Pinpoint the cell where the given text exists, returning its (X, Y) midpoint coordinate. 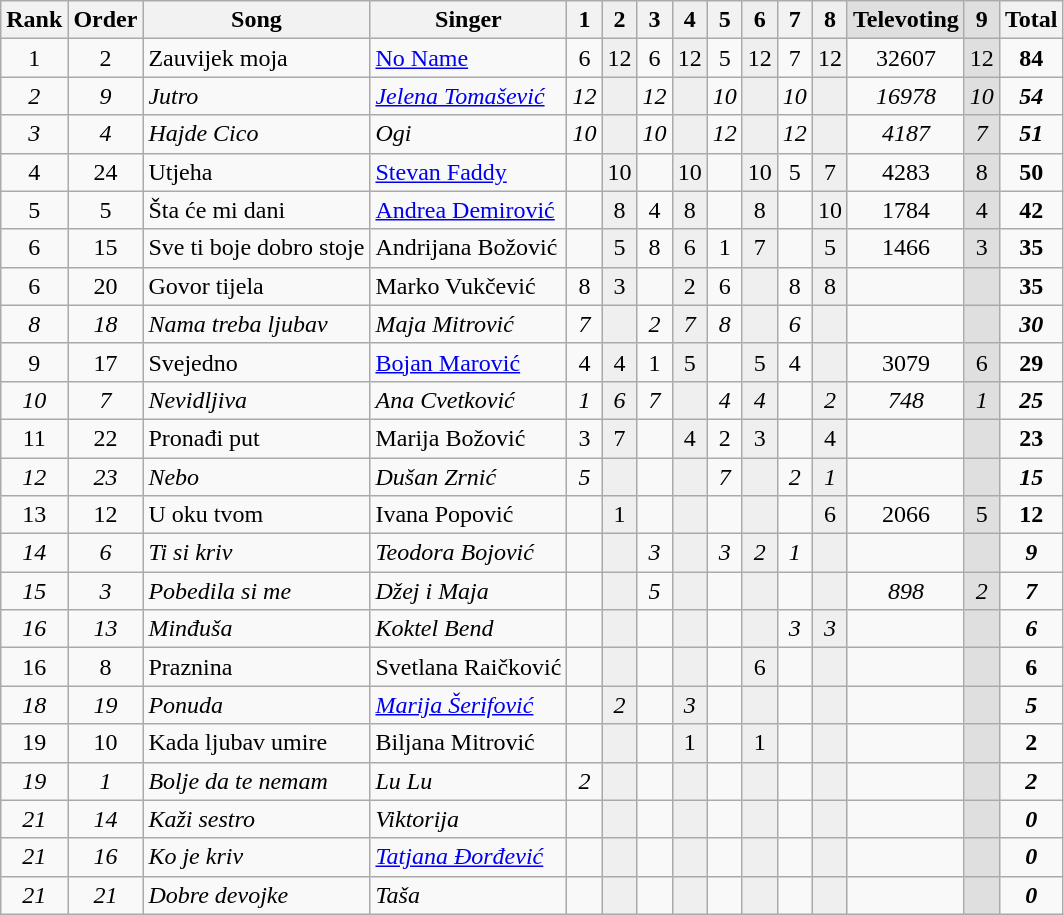
Utjeha (256, 172)
Šta će mi dani (256, 210)
Nama treba ljubav (256, 324)
U oku tvom (256, 515)
Marko Vukčević (468, 286)
24 (106, 172)
51 (1031, 134)
Marija Šerifović (468, 705)
11 (34, 438)
898 (906, 591)
Praznina (256, 667)
Ti si kriv (256, 553)
Singer (468, 20)
Bojan Marović (468, 362)
Govor tijela (256, 286)
Dušan Zrnić (468, 477)
Kada ljubav umire (256, 743)
Marija Božović (468, 438)
4187 (906, 134)
Tatjana Đorđević (468, 857)
42 (1031, 210)
54 (1031, 96)
Pobedila si me (256, 591)
Televoting (906, 20)
Order (106, 20)
50 (1031, 172)
25 (1031, 400)
1784 (906, 210)
Andrea Demirović (468, 210)
Rank (34, 20)
16978 (906, 96)
Jelena Tomašević (468, 96)
Kaži sestro (256, 819)
No Name (468, 58)
Hajde Cico (256, 134)
Koktel Bend (468, 629)
Minđuša (256, 629)
Džej i Maja (468, 591)
30 (1031, 324)
Pronađi put (256, 438)
Ogi (468, 134)
84 (1031, 58)
1466 (906, 248)
Song (256, 20)
17 (106, 362)
Bolje da te nemam (256, 781)
Teodora Bojović (468, 553)
Nevidljiva (256, 400)
Nebo (256, 477)
Sve ti boje dobro stoje (256, 248)
2066 (906, 515)
Lu Lu (468, 781)
Ana Cvetković (468, 400)
Total (1031, 20)
32607 (906, 58)
Ivana Popović (468, 515)
Dobre devojke (256, 895)
3079 (906, 362)
Maja Mitrović (468, 324)
Biljana Mitrović (468, 743)
Jutro (256, 96)
20 (106, 286)
Stevan Faddy (468, 172)
Zauvijek moja (256, 58)
4283 (906, 172)
Ponuda (256, 705)
29 (1031, 362)
748 (906, 400)
Taša (468, 895)
Viktorija (468, 819)
Svetlana Raičković (468, 667)
Ko je kriv (256, 857)
Andrijana Božović (468, 248)
22 (106, 438)
Svejedno (256, 362)
